For the text-containing cell, return its midpoint in (x, y) coordinate format. 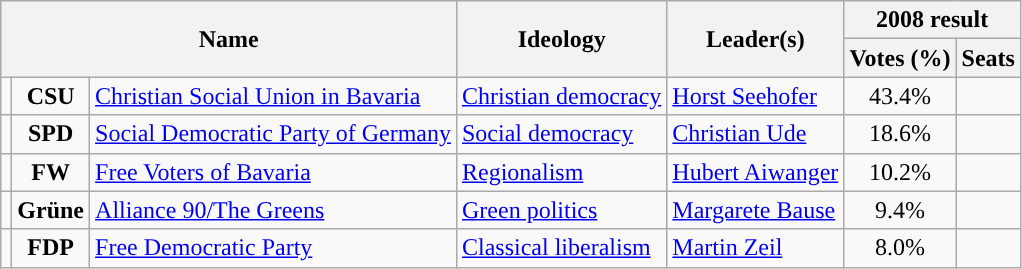
Alliance 90/The Greens (274, 210)
10.2% (900, 172)
FW (51, 172)
Regionalism (561, 172)
9.4% (900, 210)
Christian Ude (756, 134)
FDP (51, 248)
Seats (988, 58)
Name (229, 39)
Martin Zeil (756, 248)
Hubert Aiwanger (756, 172)
Margarete Bause (756, 210)
CSU (51, 96)
Christian democracy (561, 96)
Christian Social Union in Bavaria (274, 96)
18.6% (900, 134)
Leader(s) (756, 39)
43.4% (900, 96)
Free Voters of Bavaria (274, 172)
Free Democratic Party (274, 248)
Grüne (51, 210)
Social Democratic Party of Germany (274, 134)
Social democracy (561, 134)
SPD (51, 134)
2008 result (932, 20)
Horst Seehofer (756, 96)
8.0% (900, 248)
Ideology (561, 39)
Classical liberalism (561, 248)
Green politics (561, 210)
Votes (%) (900, 58)
